Locate the cell with the specified text and output its [X, Y] center coordinate. 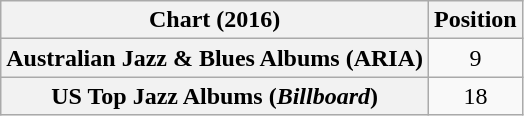
Position [476, 20]
18 [476, 96]
Chart (2016) [215, 20]
9 [476, 58]
Australian Jazz & Blues Albums (ARIA) [215, 58]
US Top Jazz Albums (Billboard) [215, 96]
